Return the [X, Y] coordinate for the center point of the cell that contains the specified text.  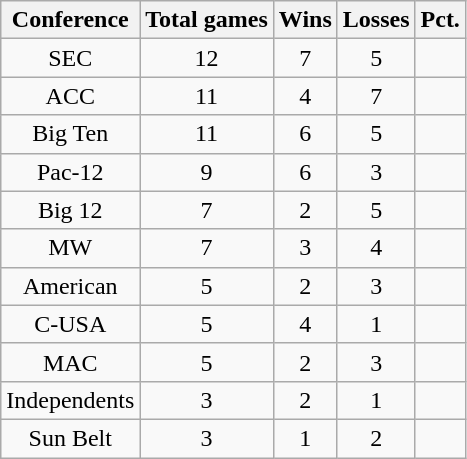
Independents [70, 400]
American [70, 286]
Big Ten [70, 134]
ACC [70, 96]
9 [207, 172]
Total games [207, 20]
Wins [305, 20]
C-USA [70, 324]
MW [70, 248]
Losses [376, 20]
Conference [70, 20]
Sun Belt [70, 438]
MAC [70, 362]
Pac-12 [70, 172]
12 [207, 58]
Pct. [440, 20]
Big 12 [70, 210]
SEC [70, 58]
